Return the (X, Y) coordinate for the center point of the cell that contains the specified text.  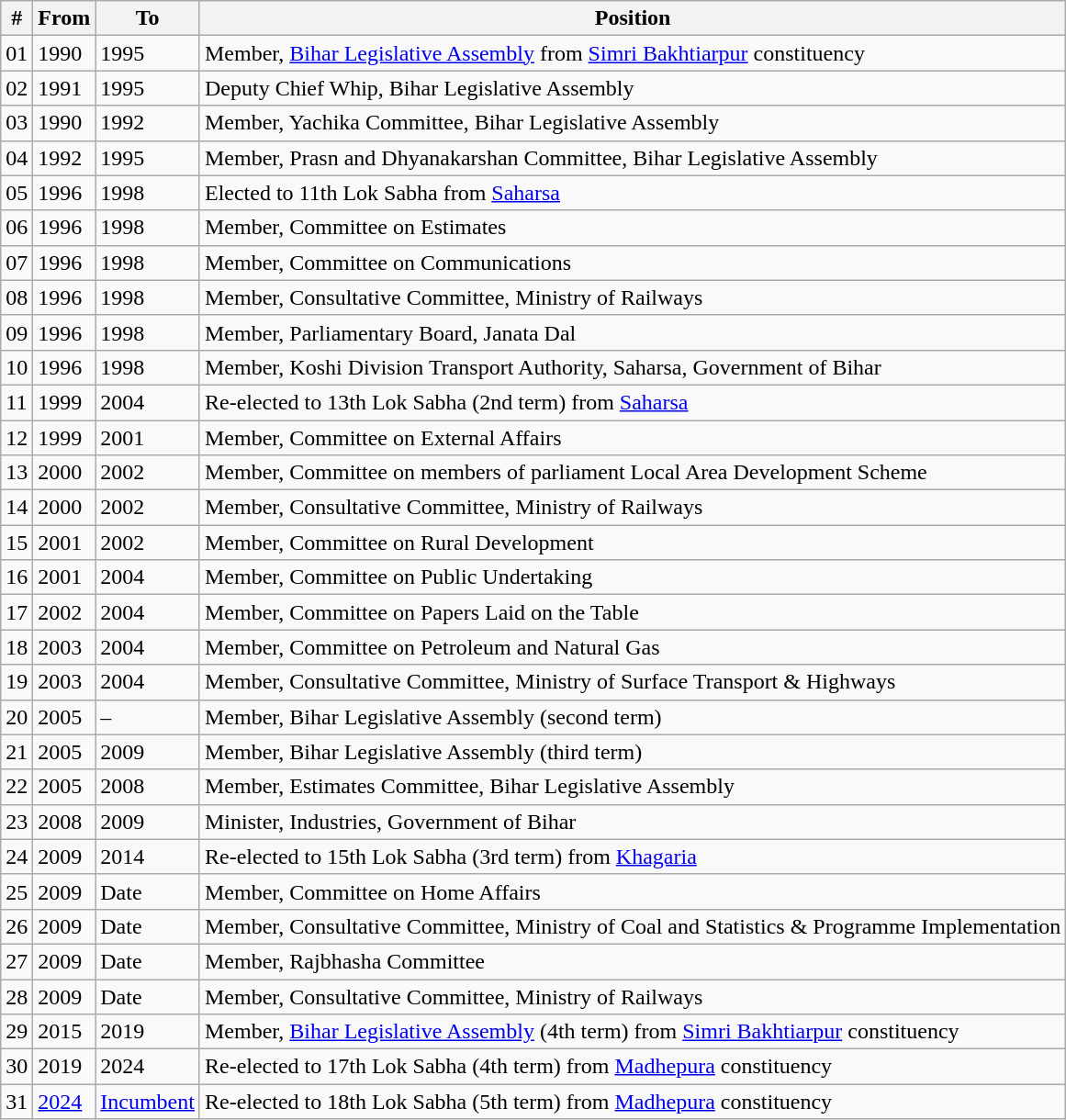
28 (17, 996)
02 (17, 88)
Member, Committee on Petroleum and Natural Gas (632, 647)
2015 (64, 1032)
Re-elected to 17th Lok Sabha (4th term) from Madhepura constituency (632, 1067)
Member, Estimates Committee, Bihar Legislative Assembly (632, 787)
Deputy Chief Whip, Bihar Legislative Assembly (632, 88)
16 (17, 577)
Member, Bihar Legislative Assembly (4th term) from Simri Bakhtiarpur constituency (632, 1032)
04 (17, 158)
1991 (64, 88)
Member, Committee on Papers Laid on the Table (632, 612)
Member, Consultative Committee, Ministry of Surface Transport & Highways (632, 682)
Member, Rajbhasha Committee (632, 961)
Re-elected to 18th Lok Sabha (5th term) from Madhepura constituency (632, 1102)
12 (17, 438)
Member, Committee on External Affairs (632, 438)
# (17, 18)
11 (17, 402)
17 (17, 612)
05 (17, 193)
Member, Bihar Legislative Assembly (third term) (632, 752)
To (148, 18)
10 (17, 367)
Member, Committee on Estimates (632, 228)
27 (17, 961)
29 (17, 1032)
Position (632, 18)
08 (17, 297)
Re-elected to 15th Lok Sabha (3rd term) from Khagaria (632, 857)
24 (17, 857)
Member, Parliamentary Board, Janata Dal (632, 332)
Member, Prasn and Dhyanakarshan Committee, Bihar Legislative Assembly (632, 158)
18 (17, 647)
Member, Committee on Communications (632, 263)
13 (17, 473)
25 (17, 891)
– (148, 717)
07 (17, 263)
03 (17, 123)
Member, Bihar Legislative Assembly (second term) (632, 717)
21 (17, 752)
15 (17, 543)
22 (17, 787)
Member, Koshi Division Transport Authority, Saharsa, Government of Bihar (632, 367)
Member, Committee on Public Undertaking (632, 577)
Member, Bihar Legislative Assembly from Simri Bakhtiarpur constituency (632, 53)
20 (17, 717)
14 (17, 508)
From (64, 18)
19 (17, 682)
Minister, Industries, Government of Bihar (632, 822)
Elected to 11th Lok Sabha from Saharsa (632, 193)
Member, Committee on members of parliament Local Area Development Scheme (632, 473)
26 (17, 926)
Member, Committee on Home Affairs (632, 891)
Member, Consultative Committee, Ministry of Coal and Statistics & Programme Implementation (632, 926)
Re-elected to 13th Lok Sabha (2nd term) from Saharsa (632, 402)
09 (17, 332)
Incumbent (148, 1102)
06 (17, 228)
23 (17, 822)
30 (17, 1067)
Member, Yachika Committee, Bihar Legislative Assembly (632, 123)
31 (17, 1102)
2014 (148, 857)
Member, Committee on Rural Development (632, 543)
01 (17, 53)
